Search for the cell housing the specified text and yield its [X, Y] center coordinate. 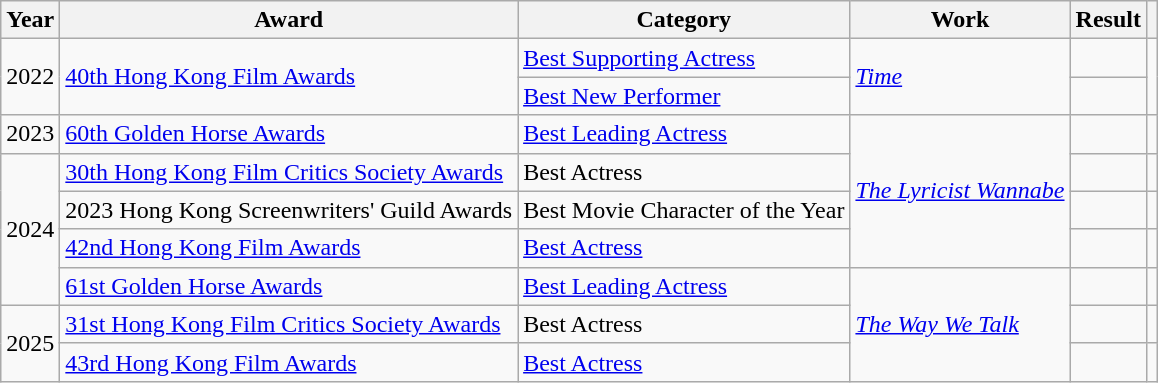
The Way We Talk [960, 324]
42nd Hong Kong Film Awards [289, 248]
The Lyricist Wannabe [960, 191]
40th Hong Kong Film Awards [289, 77]
Best New Performer [684, 96]
Award [289, 20]
60th Golden Horse Awards [289, 134]
43rd Hong Kong Film Awards [289, 362]
Work [960, 20]
Best Movie Character of the Year [684, 210]
Result [1108, 20]
Time [960, 77]
Category [684, 20]
2023 [30, 134]
Best Supporting Actress [684, 58]
61st Golden Horse Awards [289, 286]
2023 Hong Kong Screenwriters' Guild Awards [289, 210]
31st Hong Kong Film Critics Society Awards [289, 324]
30th Hong Kong Film Critics Society Awards [289, 172]
Year [30, 20]
2022 [30, 77]
2025 [30, 343]
2024 [30, 229]
